Provide the [x, y] coordinate of the cell's center where the given text is located.  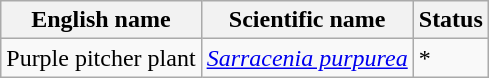
Status [450, 20]
Sarracenia purpurea [307, 58]
English name [101, 20]
* [450, 58]
Scientific name [307, 20]
Purple pitcher plant [101, 58]
